Locate the cell with the specified text and output its (X, Y) center coordinate. 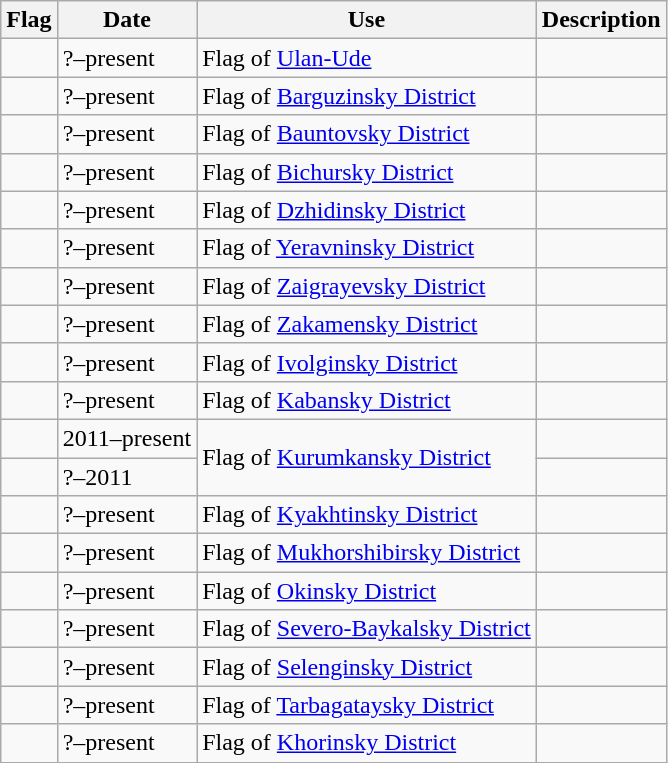
Flag of Severo-Baykalsky District (367, 629)
Flag of Tarbagataysky District (367, 705)
Flag of Barguzinsky District (367, 96)
Flag of Ulan-Ude (367, 58)
Flag of Zaigrayevsky District (367, 286)
Flag of Bauntovsky District (367, 134)
?–2011 (126, 477)
Flag of Kyakhtinsky District (367, 515)
Flag of Yeravninsky District (367, 248)
Date (126, 20)
Flag of Ivolginsky District (367, 362)
2011–present (126, 438)
Flag of Selenginsky District (367, 667)
Flag of Kurumkansky District (367, 457)
Flag of Zakamensky District (367, 324)
Flag of Dzhidinsky District (367, 210)
Description (601, 20)
Flag of Kabansky District (367, 400)
Flag of Bichursky District (367, 172)
Flag (29, 20)
Flag of Mukhorshibirsky District (367, 553)
Use (367, 20)
Flag of Okinsky District (367, 591)
Flag of Khorinsky District (367, 743)
